Determine the (X, Y) coordinate at the center of the cell enclosing the given text.  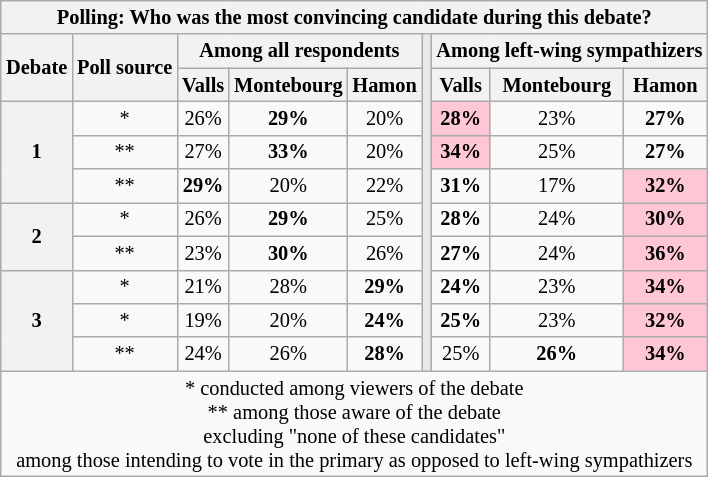
Among all respondents (300, 51)
22% (384, 186)
33% (288, 152)
21% (203, 287)
Poll source (124, 68)
17% (557, 186)
36% (666, 253)
Debate (36, 68)
Among left-wing sympathizers (569, 51)
31% (460, 186)
2 (36, 236)
1 (36, 152)
Polling: Who was the most convincing candidate during this debate? (354, 18)
19% (203, 321)
3 (36, 320)
